Determine the [X, Y] coordinate at the center of the cell enclosing the given text.  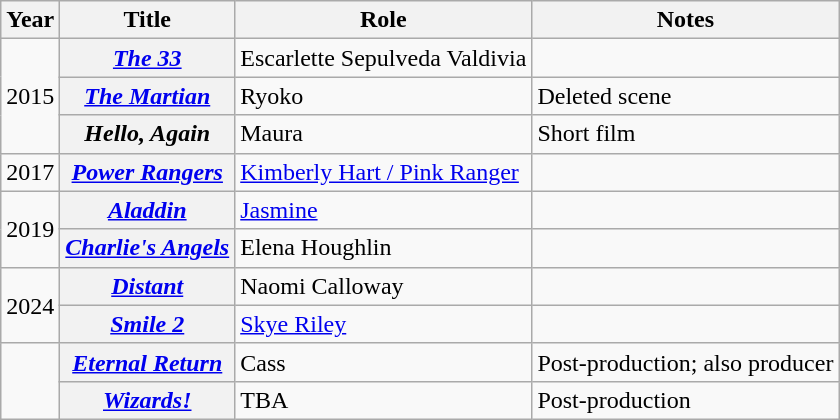
Naomi Calloway [384, 286]
2019 [30, 229]
Escarlette Sepulveda Valdivia [384, 58]
Wizards! [148, 400]
Smile 2 [148, 324]
Post-production [686, 400]
TBA [384, 400]
Hello, Again [148, 134]
The 33 [148, 58]
Aladdin [148, 210]
Notes [686, 20]
2017 [30, 172]
Year [30, 20]
Short film [686, 134]
Role [384, 20]
The Martian [148, 96]
Distant [148, 286]
Title [148, 20]
Maura [384, 134]
Elena Houghlin [384, 248]
Cass [384, 362]
Deleted scene [686, 96]
2015 [30, 96]
Charlie's Angels [148, 248]
Jasmine [384, 210]
Kimberly Hart / Pink Ranger [384, 172]
2024 [30, 305]
Post-production; also producer [686, 362]
Ryoko [384, 96]
Skye Riley [384, 324]
Eternal Return [148, 362]
Power Rangers [148, 172]
